Output the [X, Y] coordinate of the center of the cell containing the given text.  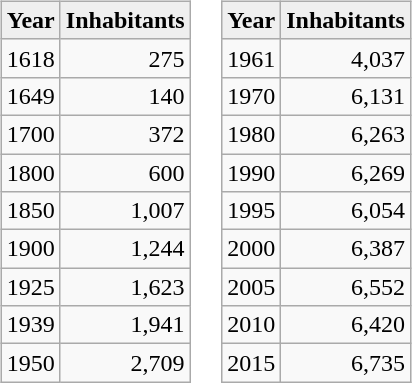
140 [125, 96]
6,387 [346, 249]
6,420 [346, 325]
1,941 [125, 325]
1950 [30, 363]
6,269 [346, 173]
1995 [252, 211]
6,131 [346, 96]
1700 [30, 134]
6,263 [346, 134]
2005 [252, 287]
6,054 [346, 211]
1961 [252, 58]
1850 [30, 211]
4,037 [346, 58]
1,007 [125, 211]
2015 [252, 363]
6,552 [346, 287]
2000 [252, 249]
1970 [252, 96]
1980 [252, 134]
1649 [30, 96]
1925 [30, 287]
1900 [30, 249]
2,709 [125, 363]
372 [125, 134]
1939 [30, 325]
1,244 [125, 249]
1800 [30, 173]
6,735 [346, 363]
2010 [252, 325]
1618 [30, 58]
600 [125, 173]
1990 [252, 173]
275 [125, 58]
1,623 [125, 287]
